Capture the cell that displays the provided text and extract its (x, y) central coordinate. 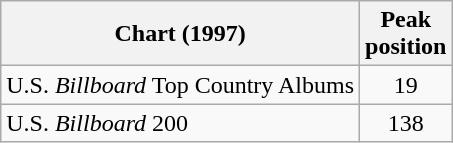
Peakposition (406, 34)
U.S. Billboard Top Country Albums (180, 85)
138 (406, 123)
Chart (1997) (180, 34)
19 (406, 85)
U.S. Billboard 200 (180, 123)
